Detect which cell encompasses the target text, then output its (x, y) center coordinate. 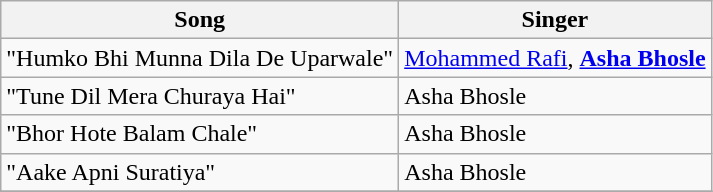
Mohammed Rafi, Asha Bhosle (555, 58)
"Humko Bhi Munna Dila De Uparwale" (200, 58)
"Aake Apni Suratiya" (200, 172)
"Bhor Hote Balam Chale" (200, 134)
"Tune Dil Mera Churaya Hai" (200, 96)
Song (200, 20)
Singer (555, 20)
